Output the [x, y] coordinate of the center of the cell containing the given text.  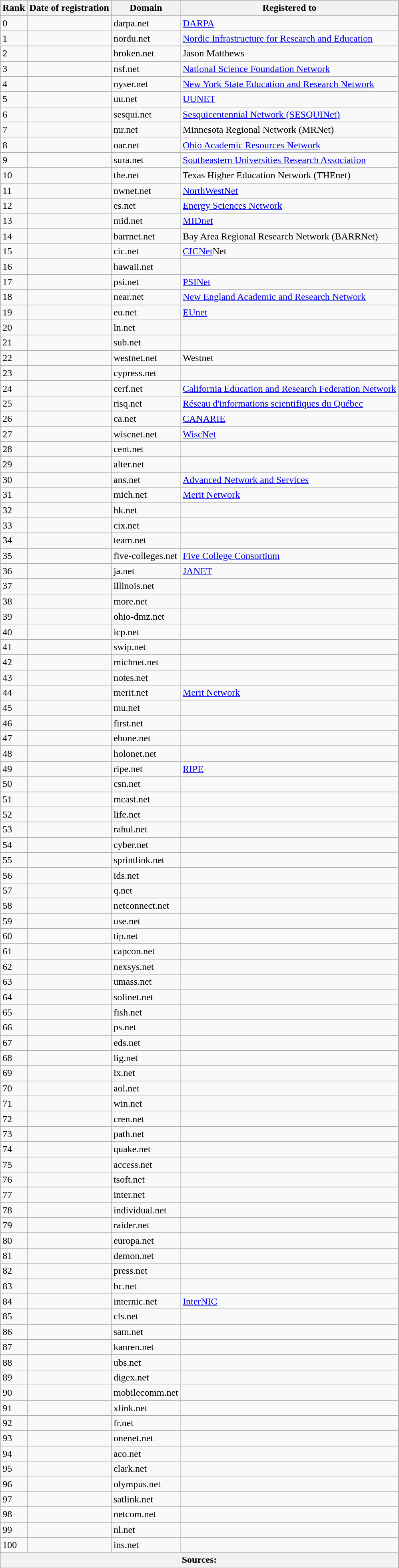
11 [14, 191]
mid.net [146, 221]
67 [14, 1043]
65 [14, 1012]
72 [14, 1119]
icp.net [146, 632]
ans.net [146, 480]
rahul.net [146, 830]
21 [14, 343]
capcon.net [146, 952]
barrnet.net [146, 236]
10 [14, 175]
satlink.net [146, 1499]
39 [14, 616]
59 [14, 921]
csn.net [146, 784]
46 [14, 723]
100 [14, 1545]
96 [14, 1484]
eu.net [146, 312]
17 [14, 282]
95 [14, 1469]
solinet.net [146, 997]
45 [14, 708]
47 [14, 738]
xlink.net [146, 1408]
New England Academic and Research Network [289, 297]
71 [14, 1103]
Sources: [199, 1560]
82 [14, 1271]
26 [14, 419]
cerf.net [146, 388]
mobilecomm.net [146, 1392]
85 [14, 1317]
ins.net [146, 1545]
oar.net [146, 145]
88 [14, 1362]
Rank [14, 8]
Nordic Infrastructure for Research and Education [289, 38]
78 [14, 1210]
13 [14, 221]
63 [14, 982]
Ohio Academic Resources Network [289, 145]
69 [14, 1073]
life.net [146, 814]
36 [14, 571]
uu.net [146, 99]
98 [14, 1514]
29 [14, 465]
netconnect.net [146, 906]
press.net [146, 1271]
National Science Foundation Network [289, 69]
westnet.net [146, 358]
0 [14, 23]
35 [14, 556]
holonet.net [146, 754]
umass.net [146, 982]
alter.net [146, 465]
cren.net [146, 1119]
7 [14, 130]
Jason Matthews [289, 54]
97 [14, 1499]
ln.net [146, 327]
ubs.net [146, 1362]
68 [14, 1058]
RIPE [289, 769]
56 [14, 875]
ripe.net [146, 769]
19 [14, 312]
24 [14, 388]
sesqui.net [146, 114]
team.net [146, 541]
CANARIE [289, 419]
sam.net [146, 1332]
79 [14, 1225]
sura.net [146, 160]
70 [14, 1088]
first.net [146, 723]
34 [14, 541]
15 [14, 251]
near.net [146, 297]
Date of registration [70, 8]
55 [14, 860]
28 [14, 449]
76 [14, 1180]
31 [14, 495]
6 [14, 114]
Registered to [289, 8]
use.net [146, 921]
9 [14, 160]
2 [14, 54]
ebone.net [146, 738]
nexsys.net [146, 967]
California Education and Research Federation Network [289, 388]
50 [14, 784]
8 [14, 145]
73 [14, 1134]
Advanced Network and Services [289, 480]
cent.net [146, 449]
ja.net [146, 571]
Energy Sciences Network [289, 206]
individual.net [146, 1210]
psi.net [146, 282]
hawaii.net [146, 267]
es.net [146, 206]
Sesquicentennial Network (SESQUINet) [289, 114]
nyser.net [146, 84]
PSINet [289, 282]
olympus.net [146, 1484]
DARPA [289, 23]
40 [14, 632]
demon.net [146, 1256]
hk.net [146, 510]
sub.net [146, 343]
77 [14, 1195]
raider.net [146, 1225]
InterNIC [289, 1301]
cyber.net [146, 845]
quake.net [146, 1149]
25 [14, 403]
38 [14, 601]
Minnesota Regional Network (MRNet) [289, 130]
53 [14, 830]
cypress.net [146, 373]
Westnet [289, 358]
93 [14, 1438]
51 [14, 799]
58 [14, 906]
digex.net [146, 1377]
74 [14, 1149]
aol.net [146, 1088]
wiscnet.net [146, 434]
internic.net [146, 1301]
risq.net [146, 403]
access.net [146, 1165]
89 [14, 1377]
bc.net [146, 1286]
notes.net [146, 678]
clark.net [146, 1469]
32 [14, 510]
27 [14, 434]
42 [14, 662]
Domain [146, 8]
99 [14, 1530]
ix.net [146, 1073]
20 [14, 327]
75 [14, 1165]
48 [14, 754]
ohio-dmz.net [146, 616]
NorthWestNet [289, 191]
aco.net [146, 1454]
win.net [146, 1103]
mcast.net [146, 799]
illinois.net [146, 586]
41 [14, 647]
michnet.net [146, 662]
90 [14, 1392]
44 [14, 693]
tip.net [146, 936]
80 [14, 1241]
CICNetNet [289, 251]
eds.net [146, 1043]
nl.net [146, 1530]
49 [14, 769]
darpa.net [146, 23]
inter.net [146, 1195]
UUNET [289, 99]
3 [14, 69]
Southeastern Universities Research Association [289, 160]
onenet.net [146, 1438]
lig.net [146, 1058]
broken.net [146, 54]
JANET [289, 571]
37 [14, 586]
22 [14, 358]
EUnet [289, 312]
mr.net [146, 130]
fr.net [146, 1423]
MIDnet [289, 221]
5 [14, 99]
q.net [146, 890]
nordu.net [146, 38]
nsf.net [146, 69]
43 [14, 678]
fish.net [146, 1012]
New York State Education and Research Network [289, 84]
64 [14, 997]
path.net [146, 1134]
ca.net [146, 419]
12 [14, 206]
five-colleges.net [146, 556]
nwnet.net [146, 191]
14 [14, 236]
Bay Area Regional Research Network (BARRNet) [289, 236]
94 [14, 1454]
tsoft.net [146, 1180]
52 [14, 814]
4 [14, 84]
more.net [146, 601]
1 [14, 38]
cls.net [146, 1317]
merit.net [146, 693]
61 [14, 952]
Réseau d'informations scientifiques du Québec [289, 403]
WiscNet [289, 434]
the.net [146, 175]
33 [14, 525]
84 [14, 1301]
Texas Higher Education Network (THEnet) [289, 175]
europa.net [146, 1241]
mu.net [146, 708]
30 [14, 480]
86 [14, 1332]
ps.net [146, 1027]
92 [14, 1423]
cic.net [146, 251]
kanren.net [146, 1347]
mich.net [146, 495]
cix.net [146, 525]
62 [14, 967]
16 [14, 267]
sprintlink.net [146, 860]
23 [14, 373]
57 [14, 890]
54 [14, 845]
87 [14, 1347]
swip.net [146, 647]
18 [14, 297]
81 [14, 1256]
83 [14, 1286]
ids.net [146, 875]
91 [14, 1408]
Five College Consortium [289, 556]
66 [14, 1027]
netcom.net [146, 1514]
60 [14, 936]
